Determine the (X, Y) coordinate at the center of the cell enclosing the given text.  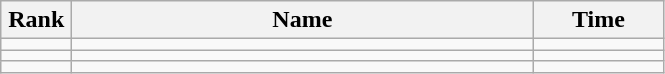
Rank (36, 20)
Time (598, 20)
Name (302, 20)
